Extract the [x, y] coordinate from the center of the cell holding the provided text.  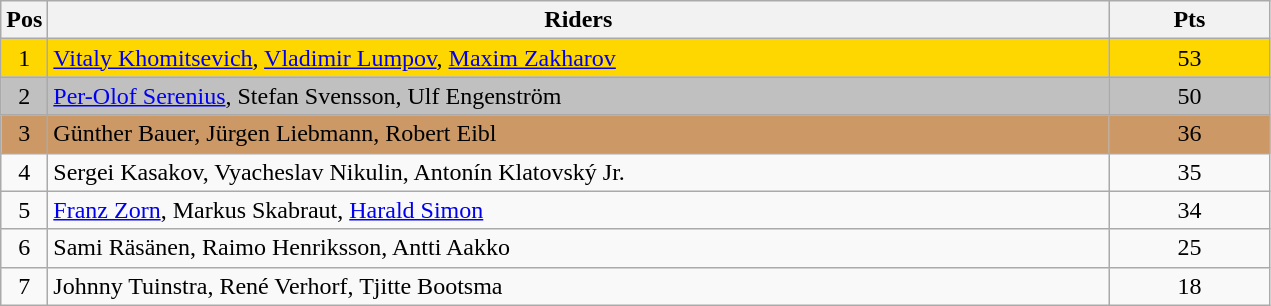
Franz Zorn, Markus Skabraut, Harald Simon [578, 210]
Günther Bauer, Jürgen Liebmann, Robert Eibl [578, 134]
5 [24, 210]
Riders [578, 20]
Vitaly Khomitsevich, Vladimir Lumpov, Maxim Zakharov [578, 58]
Sami Räsänen, Raimo Henriksson, Antti Aakko [578, 248]
53 [1190, 58]
Per-Olof Serenius, Stefan Svensson, Ulf Engenström [578, 96]
6 [24, 248]
Pts [1190, 20]
25 [1190, 248]
Johnny Tuinstra, René Verhorf, Tjitte Bootsma [578, 286]
34 [1190, 210]
2 [24, 96]
36 [1190, 134]
7 [24, 286]
Pos [24, 20]
1 [24, 58]
3 [24, 134]
Sergei Kasakov, Vyacheslav Nikulin, Antonín Klatovský Jr. [578, 172]
50 [1190, 96]
4 [24, 172]
35 [1190, 172]
18 [1190, 286]
